Search for the cell housing the specified text and yield its (x, y) center coordinate. 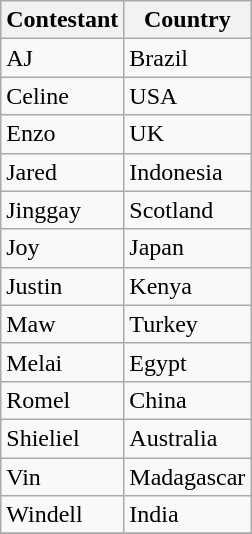
Justin (62, 286)
Jared (62, 172)
Country (188, 20)
Indonesia (188, 172)
Romel (62, 400)
Windell (62, 515)
Kenya (188, 286)
Turkey (188, 324)
Contestant (62, 20)
Shieliel (62, 438)
Celine (62, 96)
AJ (62, 58)
Scotland (188, 210)
Maw (62, 324)
Jinggay (62, 210)
India (188, 515)
Enzo (62, 134)
UK (188, 134)
USA (188, 96)
Brazil (188, 58)
China (188, 400)
Australia (188, 438)
Joy (62, 248)
Japan (188, 248)
Madagascar (188, 477)
Vin (62, 477)
Egypt (188, 362)
Melai (62, 362)
